Find where the given text appears and provide that cell's center as (x, y) coordinate. 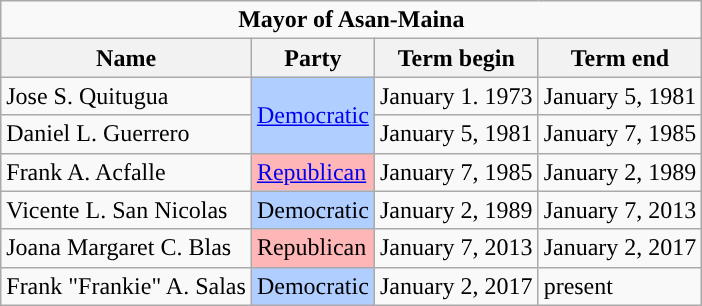
Frank A. Acfalle (126, 172)
Name (126, 58)
Vicente L. San Nicolas (126, 210)
January 1. 1973 (456, 96)
Term begin (456, 58)
Daniel L. Guerrero (126, 134)
Mayor of Asan-Maina (352, 20)
Jose S. Quitugua (126, 96)
present (620, 286)
Frank "Frankie" A. Salas (126, 286)
Party (312, 58)
Joana Margaret C. Blas (126, 248)
Term end (620, 58)
